Scan for the cell matching the given text and deliver its [X, Y] coordinate at center. 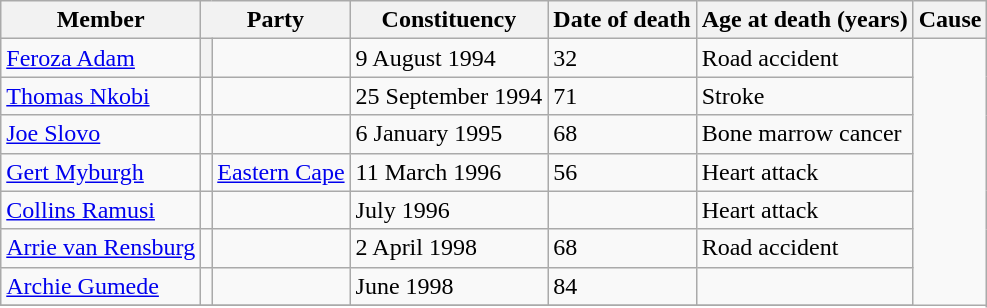
Eastern Cape [281, 172]
25 September 1994 [449, 96]
11 March 1996 [449, 172]
Collins Ramusi [101, 210]
9 August 1994 [449, 58]
71 [622, 96]
Joe Slovo [101, 134]
Arrie van Rensburg [101, 248]
June 1998 [449, 286]
32 [622, 58]
Bone marrow cancer [804, 134]
6 January 1995 [449, 134]
84 [622, 286]
Date of death [622, 20]
56 [622, 172]
Archie Gumede [101, 286]
Stroke [804, 96]
Member [101, 20]
Age at death (years) [804, 20]
2 April 1998 [449, 248]
Cause [950, 20]
July 1996 [449, 210]
Feroza Adam [101, 58]
Thomas Nkobi [101, 96]
Party [276, 20]
Gert Myburgh [101, 172]
Constituency [449, 20]
